Locate the cell with the specified text and output its (X, Y) center coordinate. 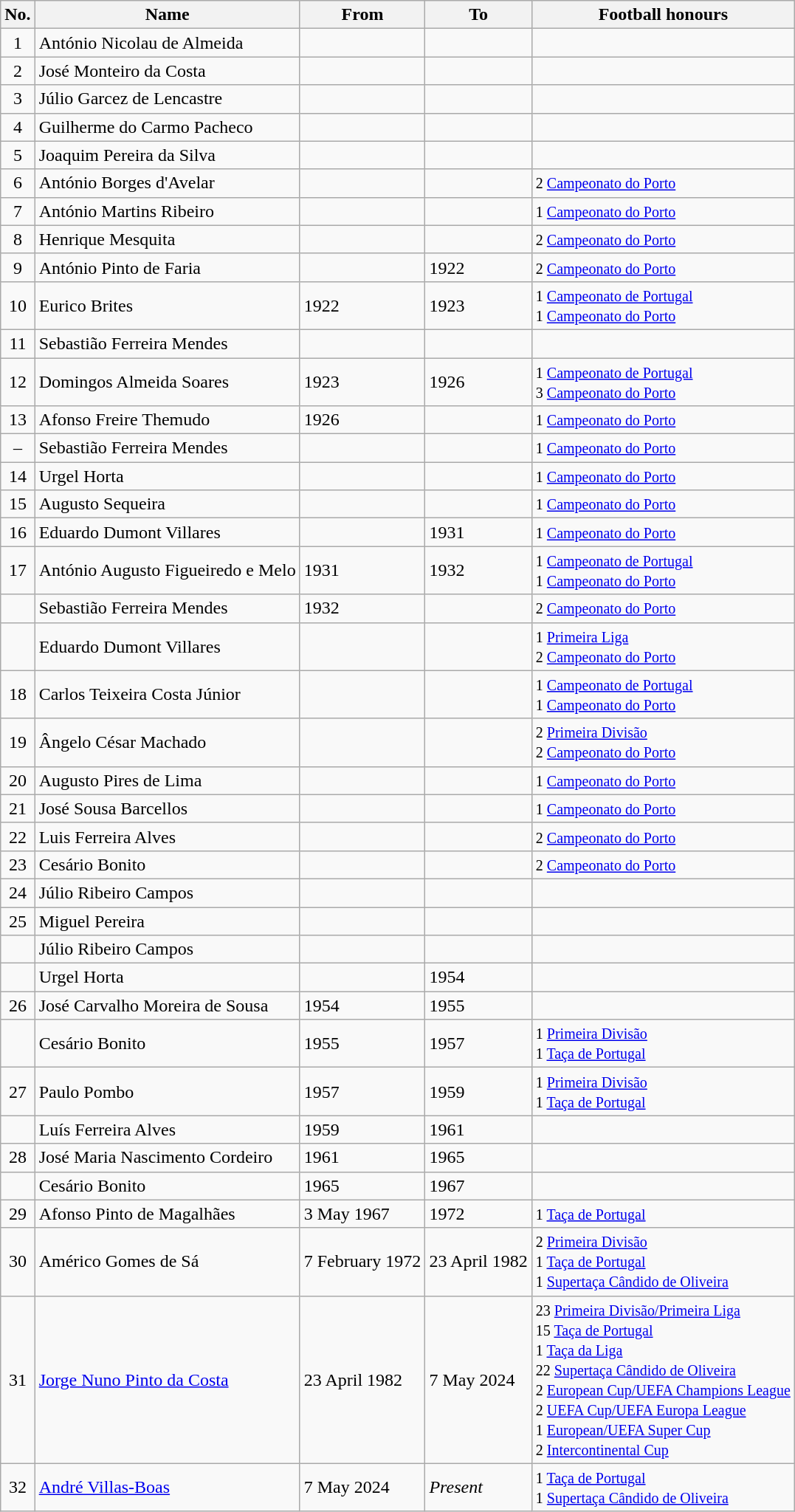
12 (18, 381)
18 (18, 694)
Afonso Pinto de Magalhães (167, 1214)
Augusto Sequeira (167, 504)
7 (18, 211)
José Maria Nascimento Cordeiro (167, 1158)
Augusto Pires de Lima (167, 780)
José Sousa Barcellos (167, 808)
Afonso Freire Themudo (167, 420)
Júlio Garcez de Lencastre (167, 99)
Miguel Pereira (167, 921)
Domingos Almeida Soares (167, 381)
1967 (478, 1186)
16 (18, 532)
1972 (478, 1214)
To (478, 15)
22 (18, 836)
15 (18, 504)
António Borges d'Avelar (167, 183)
António Pinto de Faria (167, 267)
Guilherme do Carmo Pacheco (167, 127)
32 (18, 1487)
31 (18, 1379)
Present (478, 1487)
Paulo Pombo (167, 1091)
9 (18, 267)
6 (18, 183)
26 (18, 1006)
23 (18, 865)
Joaquim Pereira da Silva (167, 155)
27 (18, 1091)
2 Primeira Divisão2 Campeonato do Porto (663, 743)
1 Campeonato de Portugal3 Campeonato do Porto (663, 381)
8 (18, 239)
3 (18, 99)
1 Taça de Portugal (663, 1214)
7 February 1972 (362, 1262)
29 (18, 1214)
1 Primeira Liga2 Campeonato do Porto (663, 647)
Name (167, 15)
11 (18, 343)
António Augusto Figueiredo e Melo (167, 570)
10 (18, 306)
Jorge Nuno Pinto da Costa (167, 1379)
2 (18, 71)
Carlos Teixeira Costa Júnior (167, 694)
From (362, 15)
José Carvalho Moreira de Sousa (167, 1006)
– (18, 448)
Football honours (663, 15)
1 (18, 43)
Américo Gomes de Sá (167, 1262)
No. (18, 15)
21 (18, 808)
Luis Ferreira Alves (167, 836)
17 (18, 570)
2 Primeira Divisão1 Taça de Portugal1 Supertaça Cândido de Oliveira (663, 1262)
André Villas-Boas (167, 1487)
António Martins Ribeiro (167, 211)
5 (18, 155)
14 (18, 476)
19 (18, 743)
20 (18, 780)
13 (18, 420)
25 (18, 921)
1 Taça de Portugal1 Supertaça Cândido de Oliveira (663, 1487)
Luís Ferreira Alves (167, 1130)
Henrique Mesquita (167, 239)
4 (18, 127)
António Nicolau de Almeida (167, 43)
24 (18, 893)
28 (18, 1158)
Ângelo César Machado (167, 743)
30 (18, 1262)
José Monteiro da Costa (167, 71)
3 May 1967 (362, 1214)
Eurico Brites (167, 306)
